Find where the given text appears and provide that cell's center as (X, Y) coordinate. 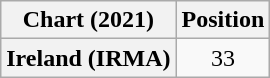
Ireland (IRMA) (88, 58)
33 (223, 58)
Position (223, 20)
Chart (2021) (88, 20)
